For the text-containing cell, return its midpoint in [X, Y] coordinate format. 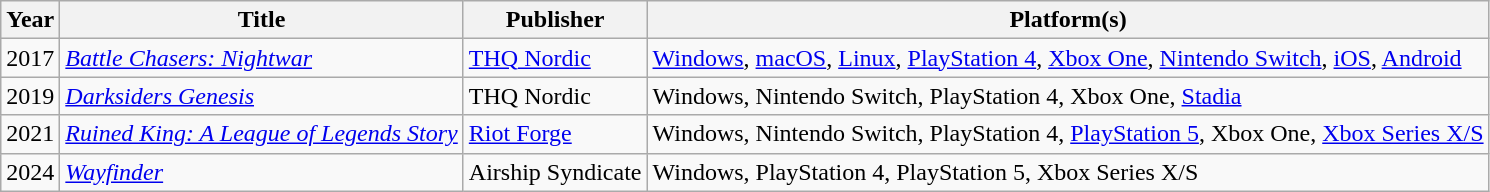
Year [30, 20]
Windows, macOS, Linux, PlayStation 4, Xbox One, Nintendo Switch, iOS, Android [1068, 58]
Title [262, 20]
Darksiders Genesis [262, 96]
Windows, PlayStation 4, PlayStation 5, Xbox Series X/S [1068, 172]
Battle Chasers: Nightwar [262, 58]
Ruined King: A League of Legends Story [262, 134]
Riot Forge [555, 134]
2017 [30, 58]
2024 [30, 172]
2021 [30, 134]
Platform(s) [1068, 20]
Wayfinder [262, 172]
Publisher [555, 20]
Airship Syndicate [555, 172]
2019 [30, 96]
Windows, Nintendo Switch, PlayStation 4, PlayStation 5, Xbox One, Xbox Series X/S [1068, 134]
Windows, Nintendo Switch, PlayStation 4, Xbox One, Stadia [1068, 96]
